Scan for the cell matching the given text and deliver its (X, Y) coordinate at center. 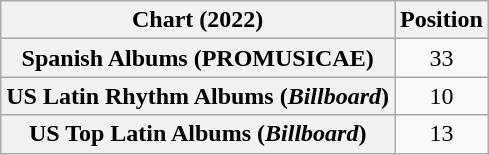
US Latin Rhythm Albums (Billboard) (198, 96)
Position (442, 20)
13 (442, 134)
Spanish Albums (PROMUSICAE) (198, 58)
Chart (2022) (198, 20)
33 (442, 58)
US Top Latin Albums (Billboard) (198, 134)
10 (442, 96)
